From the cell containing the given text, extract its center point as (X, Y) coordinate. 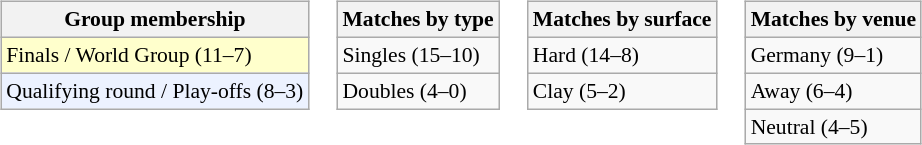
Group membership (154, 20)
Matches by venue (834, 20)
Matches by surface (622, 20)
Hard (14–8) (622, 55)
Matches by type (418, 20)
Clay (5–2) (622, 91)
Neutral (4–5) (834, 127)
Finals / World Group (11–7) (154, 55)
Germany (9–1) (834, 55)
Doubles (4–0) (418, 91)
Singles (15–10) (418, 55)
Qualifying round / Play-offs (8–3) (154, 91)
Away (6–4) (834, 91)
